Determine the (X, Y) coordinate at the center of the cell enclosing the given text.  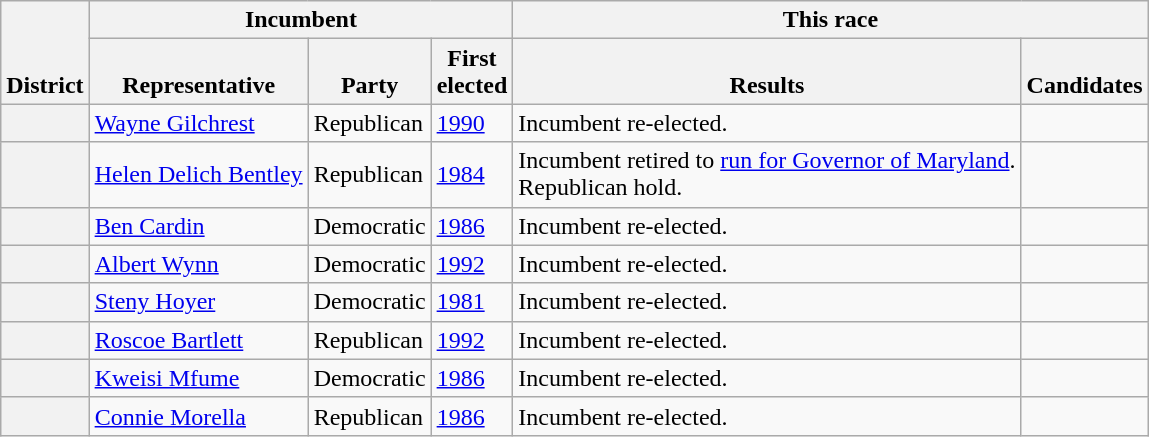
Results (767, 72)
Candidates (1084, 72)
Incumbent retired to run for Governor of Maryland.Republican hold. (767, 174)
Albert Wynn (198, 264)
Firstelected (472, 72)
Ben Cardin (198, 226)
1990 (472, 123)
Helen Delich Bentley (198, 174)
This race (830, 20)
Representative (198, 72)
Kweisi Mfume (198, 378)
Steny Hoyer (198, 302)
1981 (472, 302)
Incumbent (301, 20)
Wayne Gilchrest (198, 123)
Party (370, 72)
Roscoe Bartlett (198, 340)
1984 (472, 174)
Connie Morella (198, 416)
District (45, 52)
